Find where the given text appears and provide that cell's center as (X, Y) coordinate. 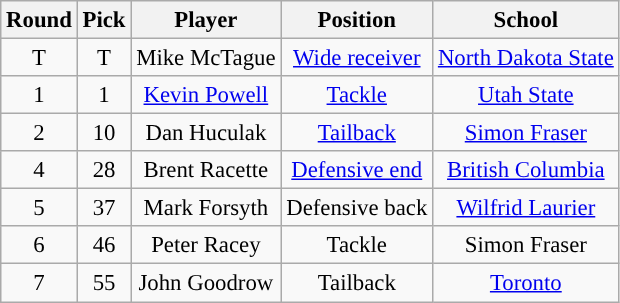
Round (39, 20)
6 (39, 245)
46 (104, 245)
4 (39, 170)
Defensive end (357, 170)
Wide receiver (357, 58)
7 (39, 283)
5 (39, 208)
Wilfrid Laurier (526, 208)
28 (104, 170)
Mark Forsyth (206, 208)
Toronto (526, 283)
10 (104, 133)
Dan Huculak (206, 133)
55 (104, 283)
Brent Racette (206, 170)
Pick (104, 20)
British Columbia (526, 170)
North Dakota State (526, 58)
2 (39, 133)
School (526, 20)
Position (357, 20)
37 (104, 208)
Mike McTague (206, 58)
Defensive back (357, 208)
Kevin Powell (206, 95)
Player (206, 20)
John Goodrow (206, 283)
Utah State (526, 95)
Peter Racey (206, 245)
